Locate the cell with the specified text and output its [x, y] center coordinate. 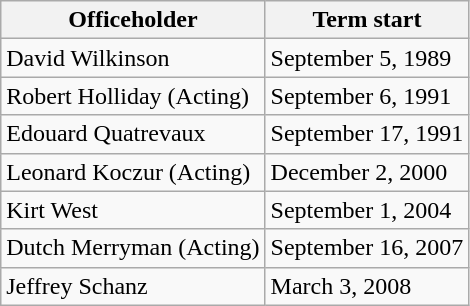
Officeholder [133, 20]
Kirt West [133, 210]
Leonard Koczur (Acting) [133, 172]
David Wilkinson [133, 58]
Edouard Quatrevaux [133, 134]
Robert Holliday (Acting) [133, 96]
September 17, 1991 [367, 134]
September 16, 2007 [367, 248]
September 1, 2004 [367, 210]
Jeffrey Schanz [133, 286]
December 2, 2000 [367, 172]
Dutch Merryman (Acting) [133, 248]
Term start [367, 20]
March 3, 2008 [367, 286]
September 6, 1991 [367, 96]
September 5, 1989 [367, 58]
